Determine the (x, y) coordinate at the center of the cell enclosing the given text.  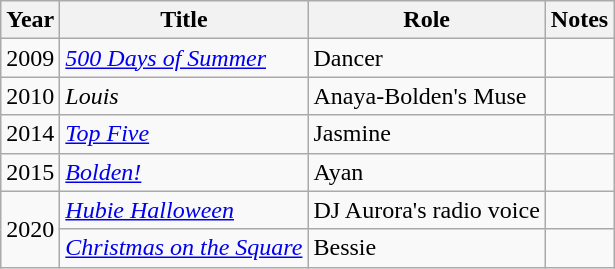
Bessie (426, 248)
Dancer (426, 58)
DJ Aurora's radio voice (426, 210)
2014 (30, 134)
500 Days of Summer (184, 58)
2020 (30, 229)
Notes (579, 20)
2015 (30, 172)
Role (426, 20)
2009 (30, 58)
Title (184, 20)
Hubie Halloween (184, 210)
Christmas on the Square (184, 248)
Year (30, 20)
Top Five (184, 134)
Louis (184, 96)
Jasmine (426, 134)
Bolden! (184, 172)
Anaya-Bolden's Muse (426, 96)
2010 (30, 96)
Ayan (426, 172)
